Locate the cell with the specified text and output its [x, y] center coordinate. 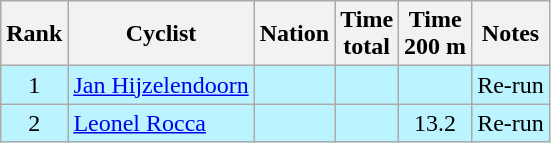
Rank [34, 34]
Timetotal [367, 34]
13.2 [436, 123]
Jan Hijzelendoorn [161, 85]
Nation [294, 34]
Cyclist [161, 34]
Time200 m [436, 34]
1 [34, 85]
2 [34, 123]
Leonel Rocca [161, 123]
Notes [511, 34]
